Output the [X, Y] coordinate of the center of the cell containing the given text.  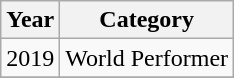
Year [30, 20]
2019 [30, 58]
Category [147, 20]
World Performer [147, 58]
